Scan for the cell matching the given text and deliver its [x, y] coordinate at center. 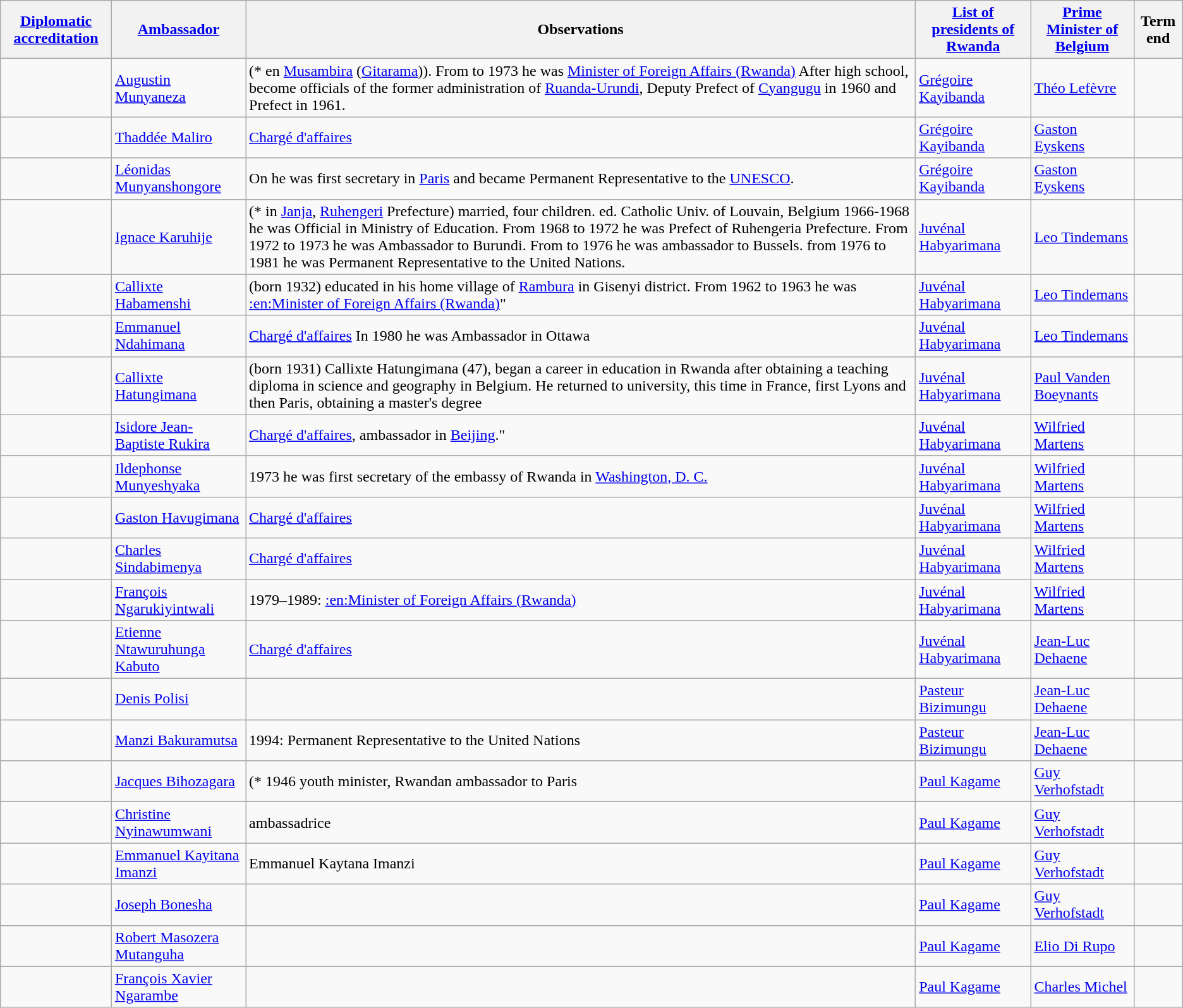
Emmanuel Ndahimana [178, 336]
François Ngarukiyintwali [178, 599]
Etienne Ntawuruhunga Kabuto [178, 650]
Emmanuel Kaytana Imanzi [581, 863]
On he was first secretary in Paris and became Permanent Representative to the UNESCO. [581, 178]
Léonidas Munyanshongore [178, 178]
Observations [581, 30]
François Xavier Ngarambe [178, 987]
Robert Masozera Mutanguha [178, 945]
Charles Sindabimenya [178, 559]
Ildephonse Munyeshyaka [178, 477]
Théo Lefèvre [1082, 88]
Manzi Bakuramutsa [178, 741]
1994: Permanent Representative to the United Nations [581, 741]
1979–1989: :en:Minister of Foreign Affairs (Rwanda) [581, 599]
Chargé d'affaires, ambassador in Beijing." [581, 435]
Thaddée Maliro [178, 138]
Prime Minister of Belgium [1082, 30]
Chargé d'affaires In 1980 he was Ambassador in Ottawa [581, 336]
Christine Nyinawumwani [178, 823]
Ignace Karuhije [178, 236]
Term end [1158, 30]
Jacques Bihozagara [178, 781]
(* 1946 youth minister, Rwandan ambassador to Paris [581, 781]
Isidore Jean-Baptiste Rukira [178, 435]
List of presidents of Rwanda [973, 30]
Callixte Hatungimana [178, 386]
Gaston Havugimana [178, 517]
Diplomatic accreditation [56, 30]
Ambassador [178, 30]
Joseph Bonesha [178, 905]
Elio Di Rupo [1082, 945]
Emmanuel Kayitana Imanzi [178, 863]
Callixte Habamenshi [178, 295]
Charles Michel [1082, 987]
1973 he was first secretary of the embassy of Rwanda in Washington, D. C. [581, 477]
Augustin Munyaneza [178, 88]
Paul Vanden Boeynants [1082, 386]
(born 1932) educated in his home village of Rambura in Gisenyi district. From 1962 to 1963 he was :en:Minister of Foreign Affairs (Rwanda)" [581, 295]
Denis Polisi [178, 699]
ambassadrice [581, 823]
